Identify which cell holds the provided text, then report its [x, y] central coordinate. 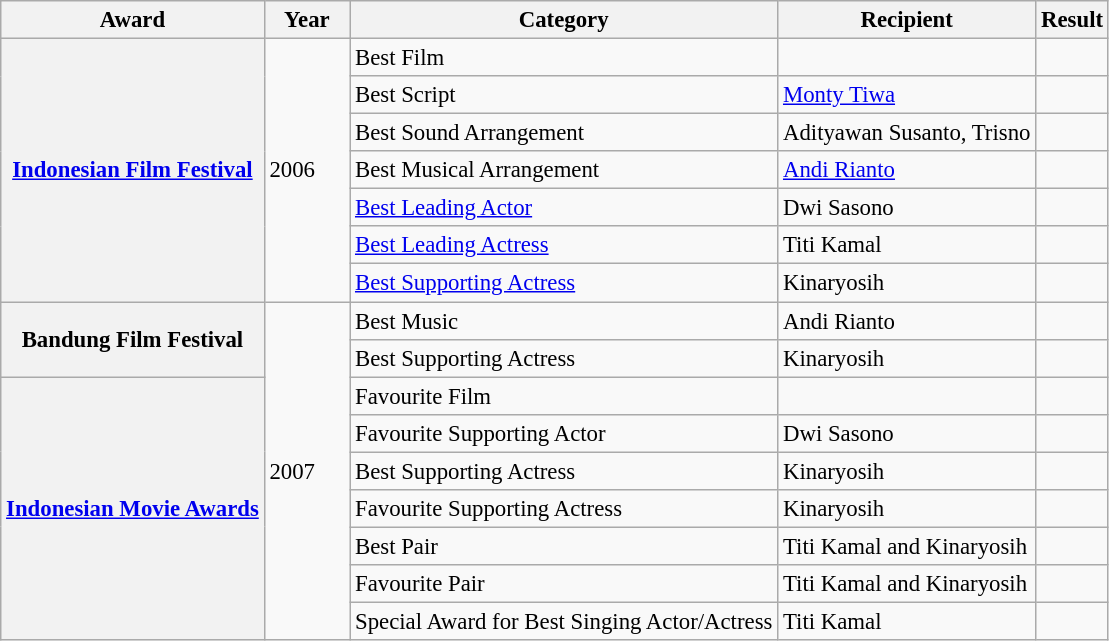
Year [307, 20]
Favourite Film [564, 396]
Indonesian Film Festival [132, 170]
Bandung Film Festival [132, 340]
Best Leading Actor [564, 208]
Recipient [907, 20]
Favourite Supporting Actress [564, 509]
Best Musical Arrangement [564, 170]
Favourite Supporting Actor [564, 433]
Best Music [564, 321]
Best Leading Actress [564, 245]
Favourite Pair [564, 584]
Adityawan Susanto, Trisno [907, 133]
Best Script [564, 95]
Best Pair [564, 546]
Best Film [564, 58]
2007 [307, 471]
Indonesian Movie Awards [132, 508]
Monty Tiwa [907, 95]
Category [564, 20]
Result [1072, 20]
2006 [307, 170]
Award [132, 20]
Best Sound Arrangement [564, 133]
Special Award for Best Singing Actor/Actress [564, 621]
